Find where the given text appears and provide that cell's center as [x, y] coordinate. 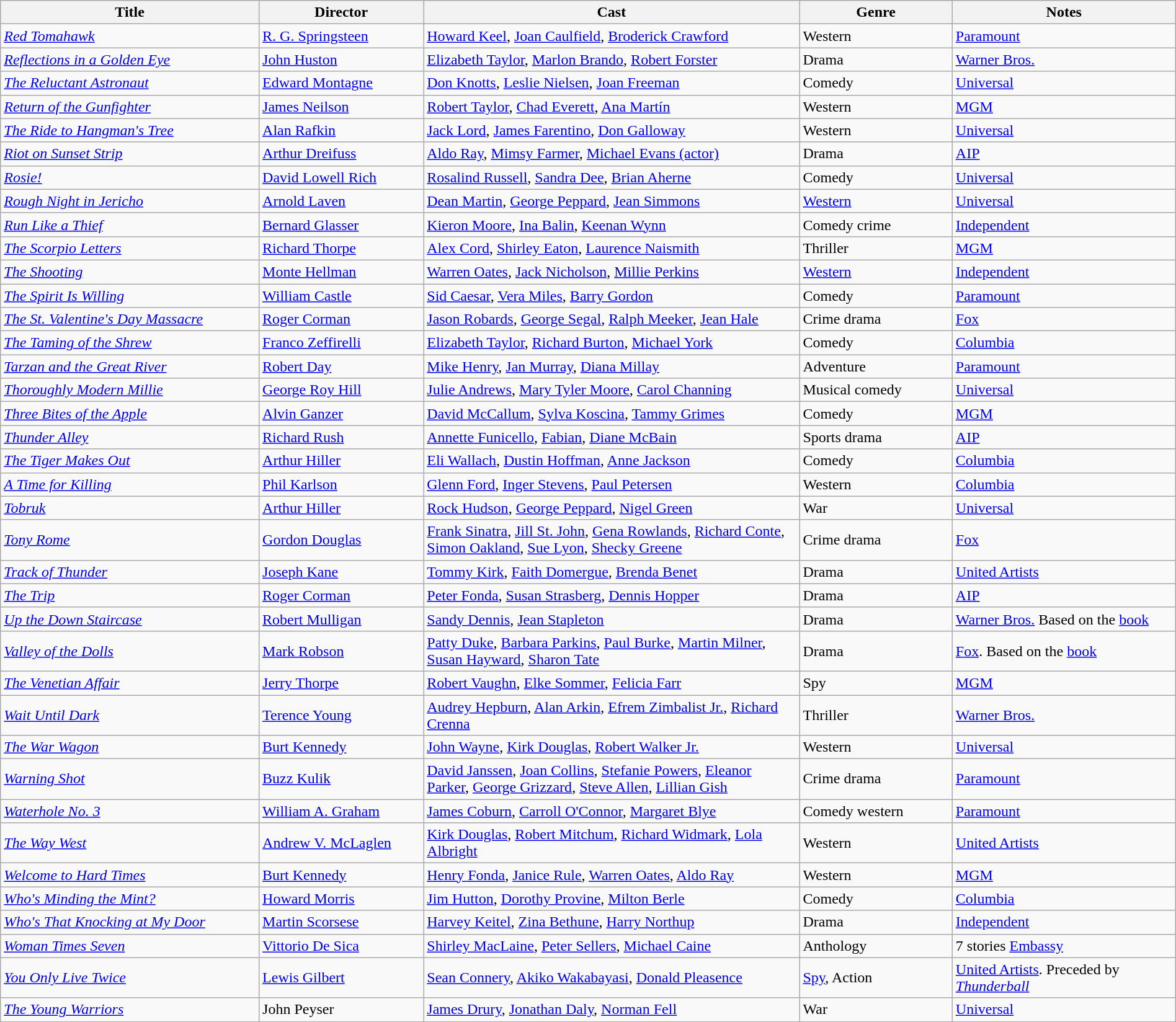
The Scorpio Letters [130, 248]
Fox. Based on the book [1064, 651]
The Shooting [130, 272]
The Young Warriors [130, 1010]
William A. Graham [341, 811]
Jerry Thorpe [341, 683]
Spy, Action [876, 977]
The Trip [130, 595]
Terence Young [341, 714]
Glenn Ford, Inger Stevens, Paul Petersen [612, 484]
Woman Times Seven [130, 946]
Red Tomahawk [130, 36]
David Janssen, Joan Collins, Stefanie Powers, Eleanor Parker, George Grizzard, Steve Allen, Lillian Gish [612, 779]
Warning Shot [130, 779]
Reflections in a Golden Eye [130, 60]
Howard Morris [341, 899]
A Time for Killing [130, 484]
Sports drama [876, 437]
The Taming of the Shrew [130, 343]
The War Wagon [130, 747]
United Artists. Preceded by Thunderball [1064, 977]
Arthur Dreifuss [341, 154]
Alex Cord, Shirley Eaton, Laurence Naismith [612, 248]
Director [341, 12]
Anthology [876, 946]
Mike Henry, Jan Murray, Diana Millay [612, 367]
7 stories Embassy [1064, 946]
Monte Hellman [341, 272]
Rock Hudson, George Peppard, Nigel Green [612, 508]
The Reluctant Astronaut [130, 83]
Jack Lord, James Farentino, Don Galloway [612, 130]
Lewis Gilbert [341, 977]
Kirk Douglas, Robert Mitchum, Richard Widmark, Lola Albright [612, 843]
Andrew V. McLaglen [341, 843]
Jason Robards, George Segal, Ralph Meeker, Jean Hale [612, 319]
Dean Martin, George Peppard, Jean Simmons [612, 201]
Eli Wallach, Dustin Hoffman, Anne Jackson [612, 461]
Robert Taylor, Chad Everett, Ana Martín [612, 107]
Thoroughly Modern Millie [130, 390]
Musical comedy [876, 390]
John Wayne, Kirk Douglas, Robert Walker Jr. [612, 747]
The Ride to Hangman's Tree [130, 130]
Sean Connery, Akiko Wakabayasi, Donald Pleasence [612, 977]
Edward Montagne [341, 83]
Don Knotts, Leslie Nielsen, Joan Freeman [612, 83]
Robert Mulligan [341, 619]
Buzz Kulik [341, 779]
Shirley MacLaine, Peter Sellers, Michael Caine [612, 946]
Title [130, 12]
Arnold Laven [341, 201]
The Venetian Affair [130, 683]
Cast [612, 12]
James Coburn, Carroll O'Connor, Margaret Blye [612, 811]
Vittorio De Sica [341, 946]
Phil Karlson [341, 484]
Who's That Knocking at My Door [130, 922]
Tommy Kirk, Faith Domergue, Brenda Benet [612, 572]
Joseph Kane [341, 572]
Comedy crime [876, 224]
Henry Fonda, Janice Rule, Warren Oates, Aldo Ray [612, 875]
Tarzan and the Great River [130, 367]
Tony Rome [130, 540]
Alan Rafkin [341, 130]
Comedy western [876, 811]
Adventure [876, 367]
Warren Oates, Jack Nicholson, Millie Perkins [612, 272]
Riot on Sunset Strip [130, 154]
Frank Sinatra, Jill St. John, Gena Rowlands, Richard Conte, Simon Oakland, Sue Lyon, Shecky Greene [612, 540]
Audrey Hepburn, Alan Arkin, Efrem Zimbalist Jr., Richard Crenna [612, 714]
Notes [1064, 12]
Harvey Keitel, Zina Bethune, Harry Northup [612, 922]
David Lowell Rich [341, 177]
Aldo Ray, Mimsy Farmer, Michael Evans (actor) [612, 154]
Track of Thunder [130, 572]
Welcome to Hard Times [130, 875]
Rough Night in Jericho [130, 201]
Waterhole No. 3 [130, 811]
Thunder Alley [130, 437]
Richard Thorpe [341, 248]
Kieron Moore, Ina Balin, Keenan Wynn [612, 224]
Up the Down Staircase [130, 619]
Gordon Douglas [341, 540]
Warner Bros. Based on the book [1064, 619]
Tobruk [130, 508]
Three Bites of the Apple [130, 414]
John Peyser [341, 1010]
Jim Hutton, Dorothy Provine, Milton Berle [612, 899]
The St. Valentine's Day Massacre [130, 319]
The Spirit Is Willing [130, 296]
Robert Day [341, 367]
Rosie! [130, 177]
Peter Fonda, Susan Strasberg, Dennis Hopper [612, 595]
You Only Live Twice [130, 977]
Sid Caesar, Vera Miles, Barry Gordon [612, 296]
Patty Duke, Barbara Parkins, Paul Burke, Martin Milner, Susan Hayward, Sharon Tate [612, 651]
Wait Until Dark [130, 714]
Elizabeth Taylor, Richard Burton, Michael York [612, 343]
The Tiger Makes Out [130, 461]
John Huston [341, 60]
Martin Scorsese [341, 922]
R. G. Springsteen [341, 36]
Return of the Gunfighter [130, 107]
Robert Vaughn, Elke Sommer, Felicia Farr [612, 683]
Sandy Dennis, Jean Stapleton [612, 619]
Genre [876, 12]
Annette Funicello, Fabian, Diane McBain [612, 437]
Franco Zeffirelli [341, 343]
Who's Minding the Mint? [130, 899]
Spy [876, 683]
James Neilson [341, 107]
Bernard Glasser [341, 224]
George Roy Hill [341, 390]
Richard Rush [341, 437]
David McCallum, Sylva Koscina, Tammy Grimes [612, 414]
Elizabeth Taylor, Marlon Brando, Robert Forster [612, 60]
William Castle [341, 296]
James Drury, Jonathan Daly, Norman Fell [612, 1010]
Mark Robson [341, 651]
Run Like a Thief [130, 224]
Rosalind Russell, Sandra Dee, Brian Aherne [612, 177]
Howard Keel, Joan Caulfield, Broderick Crawford [612, 36]
Alvin Ganzer [341, 414]
The Way West [130, 843]
Valley of the Dolls [130, 651]
Julie Andrews, Mary Tyler Moore, Carol Channing [612, 390]
